From the cell containing the given text, extract its center point as [x, y] coordinate. 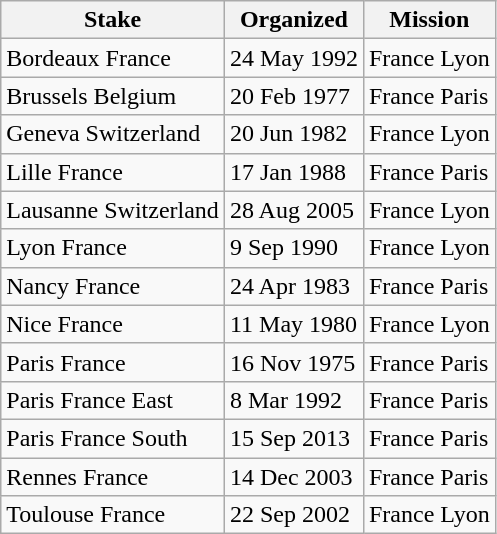
Lyon France [113, 248]
Bordeaux France [113, 58]
17 Jan 1988 [294, 172]
24 Apr 1983 [294, 286]
15 Sep 2013 [294, 438]
11 May 1980 [294, 324]
Paris France South [113, 438]
Toulouse France [113, 515]
Rennes France [113, 477]
22 Sep 2002 [294, 515]
8 Mar 1992 [294, 400]
Brussels Belgium [113, 96]
16 Nov 1975 [294, 362]
20 Feb 1977 [294, 96]
Paris France [113, 362]
9 Sep 1990 [294, 248]
Paris France East [113, 400]
14 Dec 2003 [294, 477]
28 Aug 2005 [294, 210]
Nancy France [113, 286]
24 May 1992 [294, 58]
Mission [429, 20]
20 Jun 1982 [294, 134]
Geneva Switzerland [113, 134]
Lille France [113, 172]
Nice France [113, 324]
Organized [294, 20]
Lausanne Switzerland [113, 210]
Stake [113, 20]
